Return (x, y) of the center of cell containing provided text 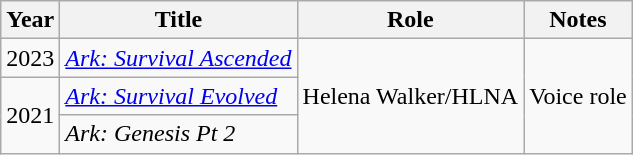
Ark: Survival Ascended (178, 58)
2021 (30, 115)
Ark: Survival Evolved (178, 96)
Voice role (578, 96)
2023 (30, 58)
Year (30, 20)
Notes (578, 20)
Title (178, 20)
Helena Walker/HLNA (410, 96)
Ark: Genesis Pt 2 (178, 134)
Role (410, 20)
